For the text-containing cell, return its midpoint in [X, Y] coordinate format. 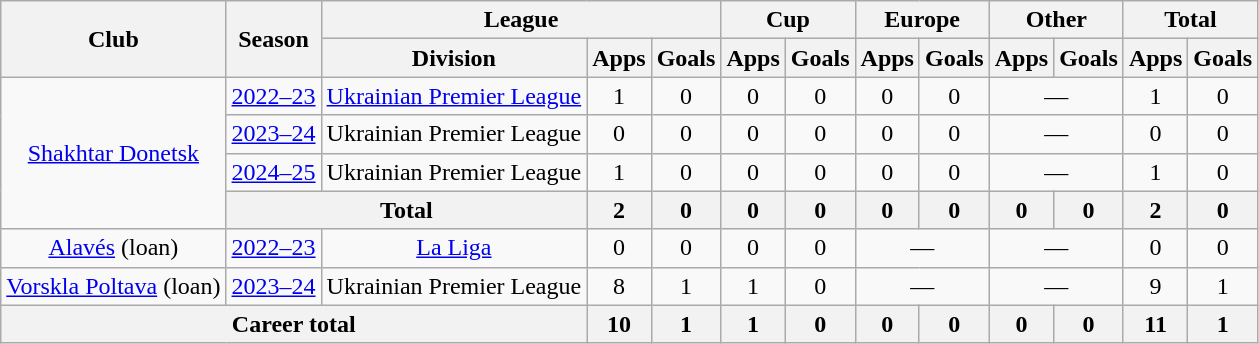
Division [454, 58]
Club [114, 39]
Europe [922, 20]
Career total [294, 324]
Other [1056, 20]
9 [1155, 286]
La Liga [454, 248]
11 [1155, 324]
Season [274, 39]
2024–25 [274, 172]
League [521, 20]
8 [619, 286]
Vorskla Poltava (loan) [114, 286]
Shakhtar Donetsk [114, 153]
10 [619, 324]
Alavés (loan) [114, 248]
Cup [788, 20]
